Output the (x, y) coordinate of the center of the cell containing the given text.  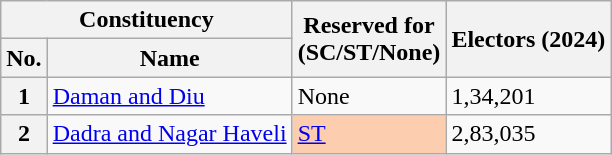
1,34,201 (528, 96)
Daman and Diu (170, 96)
Constituency (146, 20)
Electors (2024) (528, 39)
Name (170, 58)
ST (369, 134)
None (369, 96)
Reserved for(SC/ST/None) (369, 39)
2 (24, 134)
1 (24, 96)
2,83,035 (528, 134)
Dadra and Nagar Haveli (170, 134)
No. (24, 58)
